From the cell containing the given text, extract its center point as [x, y] coordinate. 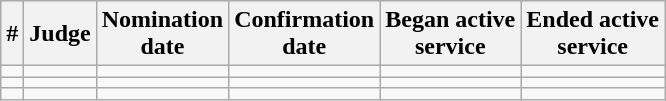
Began activeservice [450, 34]
Confirmationdate [304, 34]
Judge [60, 34]
Nominationdate [162, 34]
# [12, 34]
Ended activeservice [593, 34]
